Capture the cell that displays the provided text and extract its (X, Y) central coordinate. 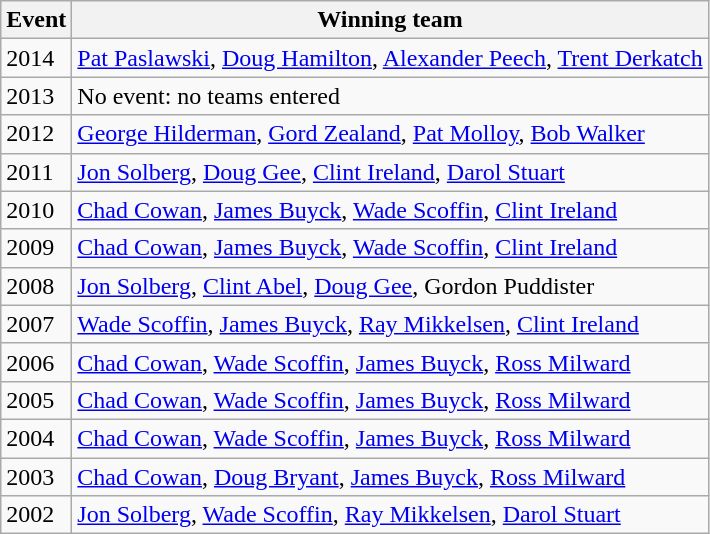
Wade Scoffin, James Buyck, Ray Mikkelsen, Clint Ireland (390, 324)
2007 (36, 324)
2008 (36, 286)
2013 (36, 96)
2014 (36, 58)
2010 (36, 210)
George Hilderman, Gord Zealand, Pat Molloy, Bob Walker (390, 134)
Chad Cowan, Doug Bryant, James Buyck, Ross Milward (390, 477)
Event (36, 20)
2003 (36, 477)
Jon Solberg, Wade Scoffin, Ray Mikkelsen, Darol Stuart (390, 515)
2004 (36, 438)
Jon Solberg, Clint Abel, Doug Gee, Gordon Puddister (390, 286)
2002 (36, 515)
No event: no teams entered (390, 96)
Winning team (390, 20)
2009 (36, 248)
2011 (36, 172)
2005 (36, 400)
2012 (36, 134)
Pat Paslawski, Doug Hamilton, Alexander Peech, Trent Derkatch (390, 58)
Jon Solberg, Doug Gee, Clint Ireland, Darol Stuart (390, 172)
2006 (36, 362)
